Scan for the cell matching the given text and deliver its [x, y] coordinate at center. 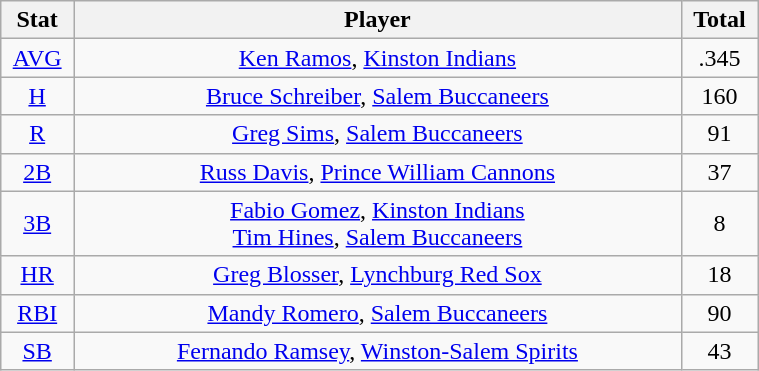
Mandy Romero, Salem Buccaneers [378, 313]
8 [719, 224]
160 [719, 96]
.345 [719, 58]
Greg Blosser, Lynchburg Red Sox [378, 275]
HR [38, 275]
43 [719, 351]
Fabio Gomez, Kinston Indians Tim Hines, Salem Buccaneers [378, 224]
Russ Davis, Prince William Cannons [378, 172]
90 [719, 313]
H [38, 96]
3B [38, 224]
18 [719, 275]
Stat [38, 20]
91 [719, 134]
Bruce Schreiber, Salem Buccaneers [378, 96]
2B [38, 172]
AVG [38, 58]
RBI [38, 313]
Player [378, 20]
37 [719, 172]
Fernando Ramsey, Winston-Salem Spirits [378, 351]
R [38, 134]
SB [38, 351]
Total [719, 20]
Ken Ramos, Kinston Indians [378, 58]
Greg Sims, Salem Buccaneers [378, 134]
